Capture the cell that displays the provided text and extract its (X, Y) central coordinate. 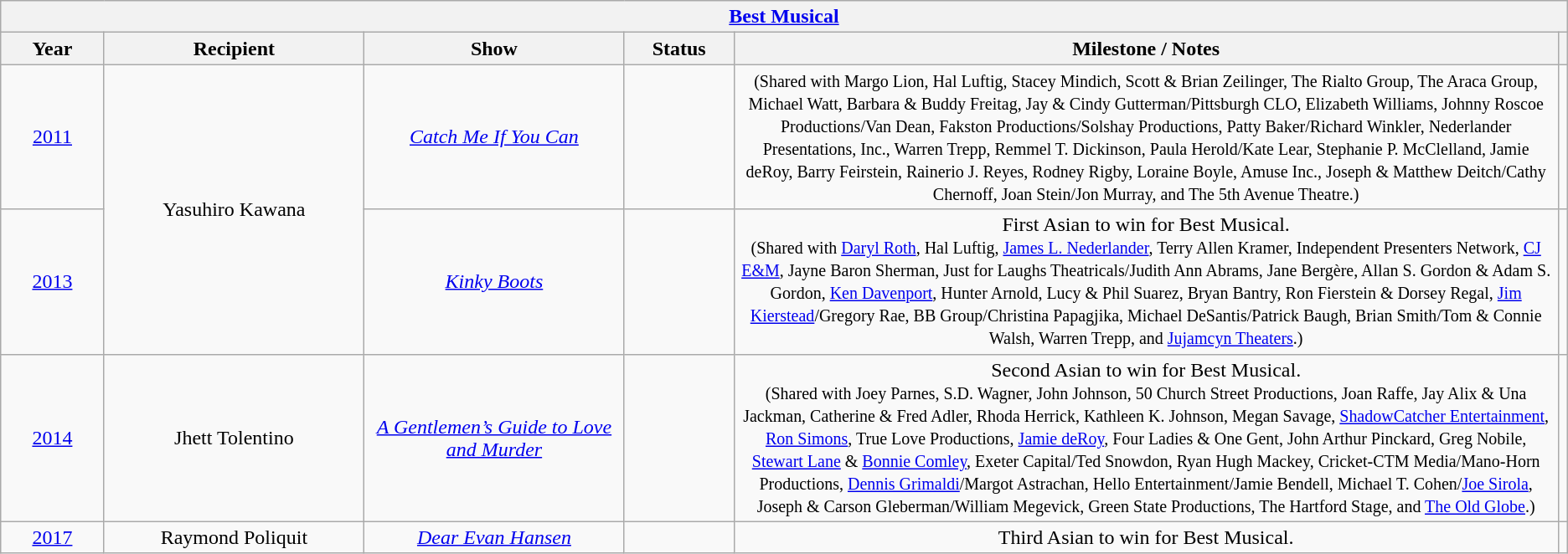
Raymond Poliquit (235, 537)
2011 (52, 137)
2013 (52, 281)
Recipient (235, 49)
Catch Me If You Can (494, 137)
Third Asian to win for Best Musical. (1146, 537)
Yasuhiro Kawana (235, 209)
Dear Evan Hansen (494, 537)
Jhett Tolentino (235, 438)
A Gentlemen’s Guide to Love and Murder (494, 438)
Show (494, 49)
Milestone / Notes (1146, 49)
Status (678, 49)
Kinky Boots (494, 281)
Year (52, 49)
2014 (52, 438)
2017 (52, 537)
Best Musical (784, 17)
